Search for the cell housing the specified text and yield its [x, y] center coordinate. 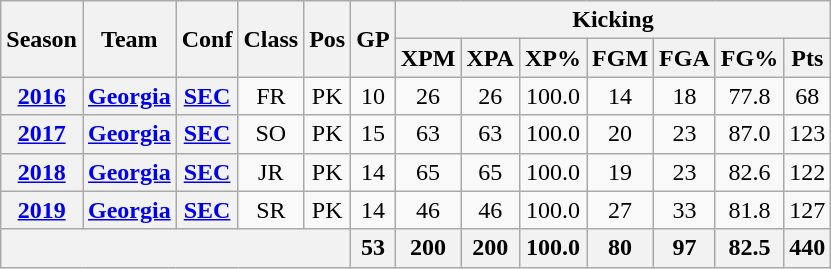
53 [373, 248]
XPM [428, 58]
Pos [328, 39]
20 [620, 134]
XPA [490, 58]
Class [271, 39]
27 [620, 210]
FR [271, 96]
80 [620, 248]
XP% [552, 58]
Season [42, 39]
77.8 [749, 96]
19 [620, 172]
Conf [207, 39]
33 [685, 210]
2019 [42, 210]
81.8 [749, 210]
123 [808, 134]
Kicking [613, 20]
127 [808, 210]
10 [373, 96]
15 [373, 134]
87.0 [749, 134]
82.6 [749, 172]
68 [808, 96]
FGM [620, 58]
2016 [42, 96]
Team [129, 39]
2017 [42, 134]
440 [808, 248]
82.5 [749, 248]
FGA [685, 58]
2018 [42, 172]
18 [685, 96]
122 [808, 172]
FG% [749, 58]
97 [685, 248]
SR [271, 210]
GP [373, 39]
JR [271, 172]
Pts [808, 58]
SO [271, 134]
